Extract the [x, y] coordinate from the center of the cell holding the provided text.  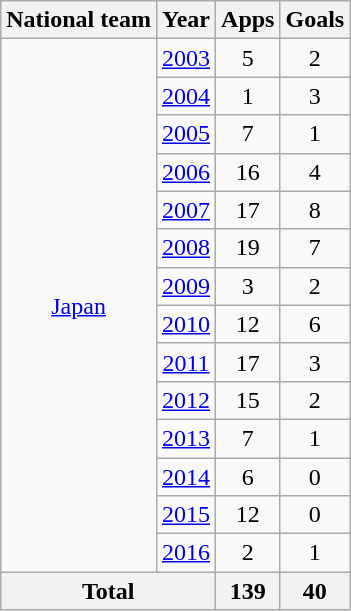
2015 [186, 515]
Year [186, 20]
Total [108, 591]
2004 [186, 96]
8 [315, 210]
2012 [186, 400]
2009 [186, 286]
2005 [186, 134]
2006 [186, 172]
2010 [186, 324]
Japan [79, 306]
2003 [186, 58]
2007 [186, 210]
2008 [186, 248]
2013 [186, 438]
National team [79, 20]
2011 [186, 362]
15 [248, 400]
139 [248, 591]
5 [248, 58]
19 [248, 248]
Apps [248, 20]
40 [315, 591]
4 [315, 172]
Goals [315, 20]
2014 [186, 477]
2016 [186, 553]
16 [248, 172]
